Provide the (X, Y) coordinate of the cell's center where the given text is located.  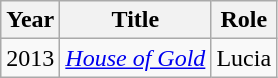
Lucia (244, 58)
Year (30, 20)
Title (136, 20)
House of Gold (136, 58)
Role (244, 20)
2013 (30, 58)
